Search for the cell housing the specified text and yield its [x, y] center coordinate. 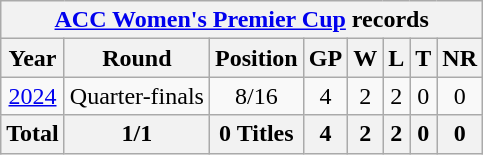
NR [460, 58]
8/16 [256, 96]
L [396, 58]
1/1 [136, 134]
GP [325, 58]
0 Titles [256, 134]
W [366, 58]
Quarter-finals [136, 96]
Position [256, 58]
ACC Women's Premier Cup records [242, 20]
Year [33, 58]
Round [136, 58]
Total [33, 134]
T [424, 58]
2024 [33, 96]
